Find where the given text appears and provide that cell's center as (X, Y) coordinate. 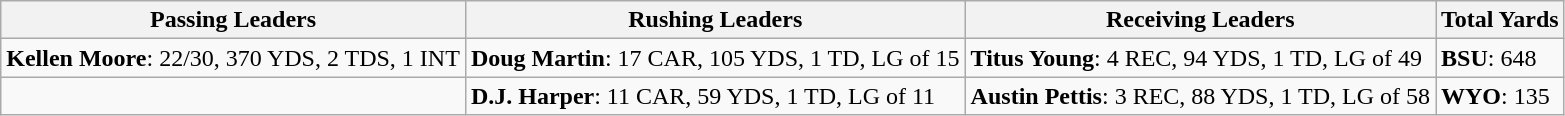
BSU: 648 (1500, 58)
Receiving Leaders (1200, 20)
D.J. Harper: 11 CAR, 59 YDS, 1 TD, LG of 11 (715, 96)
Rushing Leaders (715, 20)
Total Yards (1500, 20)
Titus Young: 4 REC, 94 YDS, 1 TD, LG of 49 (1200, 58)
Doug Martin: 17 CAR, 105 YDS, 1 TD, LG of 15 (715, 58)
Austin Pettis: 3 REC, 88 YDS, 1 TD, LG of 58 (1200, 96)
Kellen Moore: 22/30, 370 YDS, 2 TDS, 1 INT (234, 58)
WYO: 135 (1500, 96)
Passing Leaders (234, 20)
